Identify which cell holds the provided text, then report its [x, y] central coordinate. 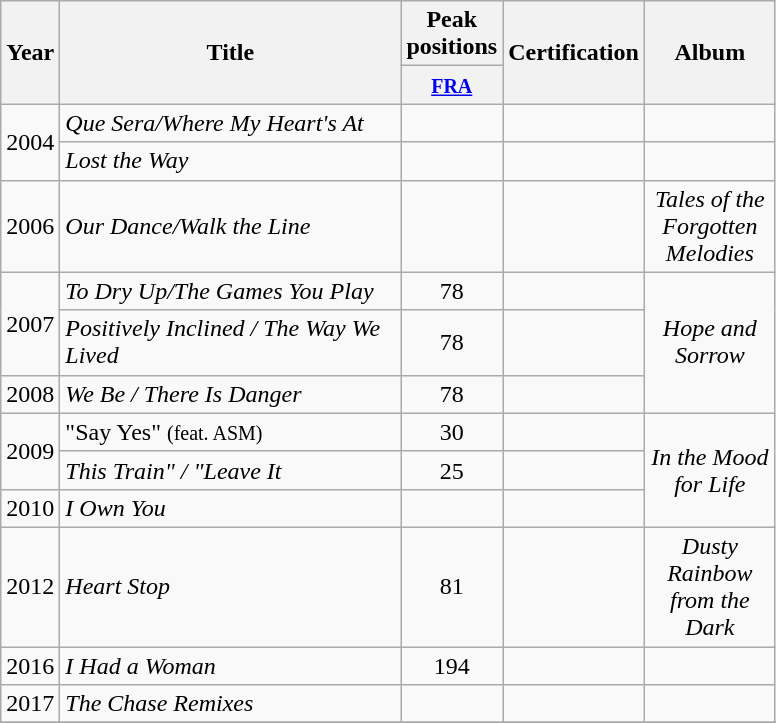
2004 [30, 142]
Tales of the Forgotten Melodies [710, 226]
2012 [30, 586]
In the Mood for Life [710, 470]
I Own You [230, 508]
I Had a Woman [230, 665]
2016 [30, 665]
2009 [30, 451]
Title [230, 52]
Positively Inclined / The Way We Lived [230, 342]
30 [452, 432]
To Dry Up/The Games You Play [230, 291]
This Train" / "Leave It [230, 470]
25 [452, 470]
Hope and Sorrow [710, 342]
The Chase Remixes [230, 704]
Peak positions [452, 34]
"Say Yes" (feat. ASM) [230, 432]
2006 [30, 226]
Lost the Way [230, 161]
2007 [30, 324]
Year [30, 52]
Que Sera/Where My Heart's At [230, 123]
Heart Stop [230, 586]
2008 [30, 394]
We Be / There Is Danger [230, 394]
Our Dance/Walk the Line [230, 226]
2017 [30, 704]
Dusty Rainbow from the Dark [710, 586]
2010 [30, 508]
Certification [574, 52]
81 [452, 586]
194 [452, 665]
Album [710, 52]
FRA [452, 85]
